Identify which cell holds the provided text, then report its (x, y) central coordinate. 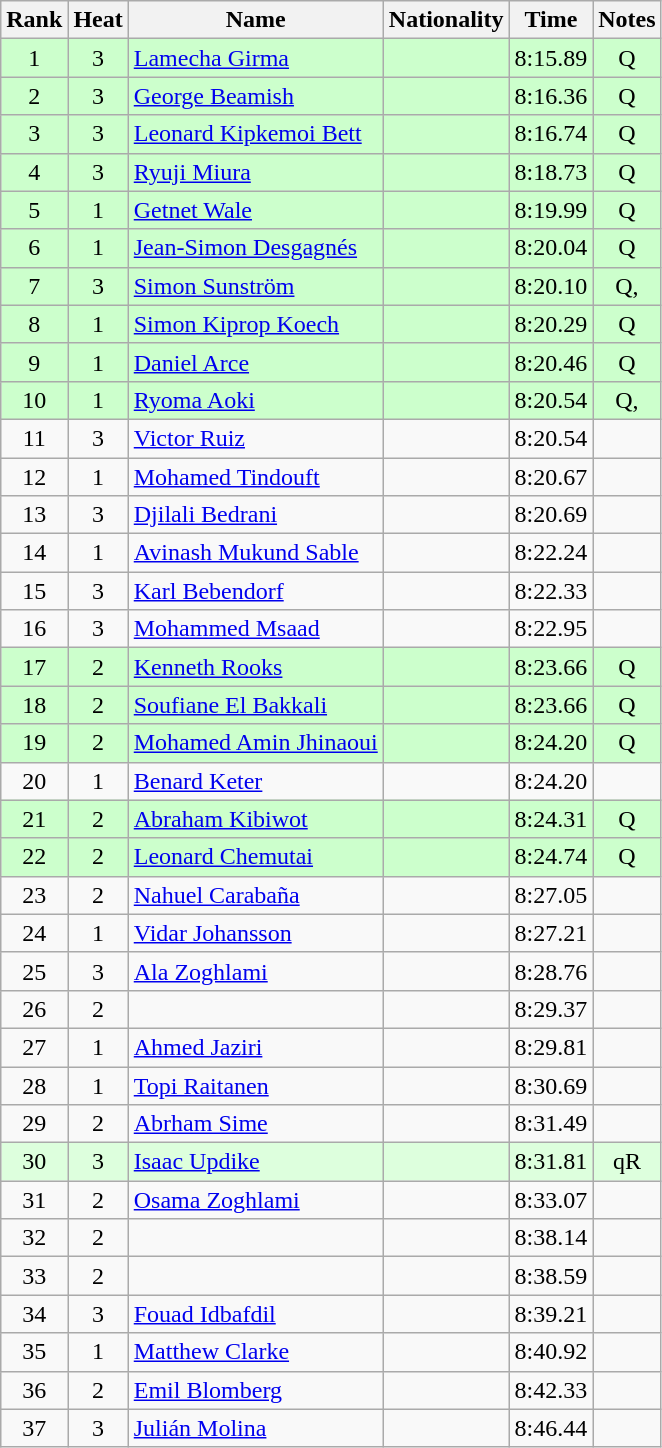
9 (34, 362)
8:16.74 (551, 134)
11 (34, 438)
8:20.29 (551, 324)
Victor Ruiz (256, 438)
8:20.67 (551, 477)
George Beamish (256, 96)
Matthew Clarke (256, 1352)
35 (34, 1352)
23 (34, 895)
8:18.73 (551, 172)
8:22.95 (551, 629)
Karl Bebendorf (256, 591)
32 (34, 1238)
8:30.69 (551, 1085)
19 (34, 743)
Lamecha Girma (256, 58)
4 (34, 172)
Getnet Wale (256, 210)
8:16.36 (551, 96)
36 (34, 1390)
Rank (34, 20)
Notes (627, 20)
30 (34, 1162)
18 (34, 705)
Nationality (446, 20)
Osama Zoghlami (256, 1200)
Jean-Simon Desgagnés (256, 248)
10 (34, 400)
8:42.33 (551, 1390)
Abraham Kibiwot (256, 819)
Nahuel Carabaña (256, 895)
8:20.69 (551, 515)
8 (34, 324)
Topi Raitanen (256, 1085)
Isaac Updike (256, 1162)
Soufiane El Bakkali (256, 705)
27 (34, 1047)
13 (34, 515)
Abrham Sime (256, 1124)
8:27.05 (551, 895)
8:31.81 (551, 1162)
15 (34, 591)
Simon Kiprop Koech (256, 324)
8:33.07 (551, 1200)
Ala Zoghlami (256, 971)
8:15.89 (551, 58)
8:24.74 (551, 857)
37 (34, 1428)
Fouad Idbafdil (256, 1314)
16 (34, 629)
8:20.04 (551, 248)
Mohamed Tindouft (256, 477)
Ryoma Aoki (256, 400)
Mohamed Amin Jhinaoui (256, 743)
8:28.76 (551, 971)
31 (34, 1200)
8:39.21 (551, 1314)
7 (34, 286)
Mohammed Msaad (256, 629)
qR (627, 1162)
8:29.81 (551, 1047)
6 (34, 248)
26 (34, 1009)
17 (34, 667)
Ahmed Jaziri (256, 1047)
Daniel Arce (256, 362)
Name (256, 20)
Vidar Johansson (256, 933)
33 (34, 1276)
20 (34, 781)
24 (34, 933)
8:29.37 (551, 1009)
Julián Molina (256, 1428)
8:24.31 (551, 819)
8:20.10 (551, 286)
Avinash Mukund Sable (256, 553)
8:31.49 (551, 1124)
21 (34, 819)
Simon Sunström (256, 286)
25 (34, 971)
22 (34, 857)
8:38.14 (551, 1238)
29 (34, 1124)
Time (551, 20)
8:27.21 (551, 933)
Heat (98, 20)
8:46.44 (551, 1428)
8:40.92 (551, 1352)
Ryuji Miura (256, 172)
Leonard Chemutai (256, 857)
8:22.33 (551, 591)
28 (34, 1085)
Djilali Bedrani (256, 515)
34 (34, 1314)
8:20.46 (551, 362)
5 (34, 210)
14 (34, 553)
12 (34, 477)
Benard Keter (256, 781)
Kenneth Rooks (256, 667)
Emil Blomberg (256, 1390)
8:38.59 (551, 1276)
8:22.24 (551, 553)
Leonard Kipkemoi Bett (256, 134)
8:19.99 (551, 210)
